Extract the (X, Y) coordinate from the center of the cell holding the provided text.  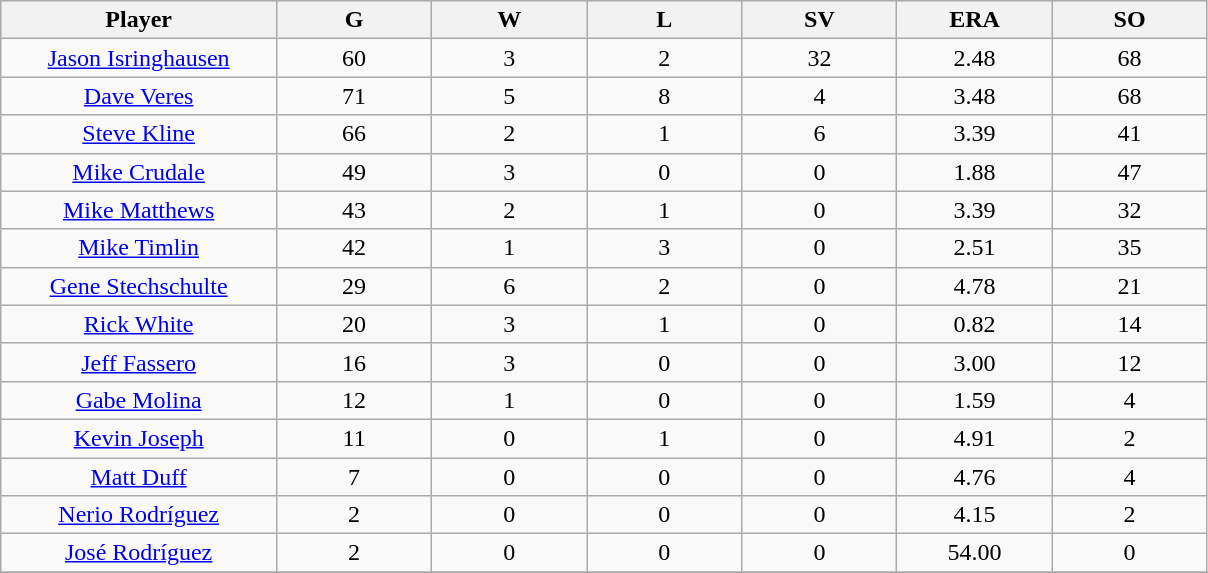
4.78 (974, 286)
49 (354, 172)
4.91 (974, 438)
71 (354, 96)
W (510, 20)
11 (354, 438)
Rick White (139, 324)
Matt Duff (139, 477)
2.51 (974, 248)
ERA (974, 20)
Kevin Joseph (139, 438)
Steve Kline (139, 134)
54.00 (974, 553)
Jason Isringhausen (139, 58)
42 (354, 248)
16 (354, 362)
1.88 (974, 172)
47 (1130, 172)
43 (354, 210)
20 (354, 324)
60 (354, 58)
41 (1130, 134)
L (664, 20)
21 (1130, 286)
José Rodríguez (139, 553)
Nerio Rodríguez (139, 515)
Mike Crudale (139, 172)
4.76 (974, 477)
14 (1130, 324)
Player (139, 20)
SO (1130, 20)
Gabe Molina (139, 400)
3.00 (974, 362)
1.59 (974, 400)
3.48 (974, 96)
Jeff Fassero (139, 362)
66 (354, 134)
Mike Timlin (139, 248)
2.48 (974, 58)
0.82 (974, 324)
5 (510, 96)
8 (664, 96)
4.15 (974, 515)
35 (1130, 248)
Dave Veres (139, 96)
Gene Stechschulte (139, 286)
G (354, 20)
Mike Matthews (139, 210)
29 (354, 286)
7 (354, 477)
SV (820, 20)
